Find where the given text appears and provide that cell's center as [X, Y] coordinate. 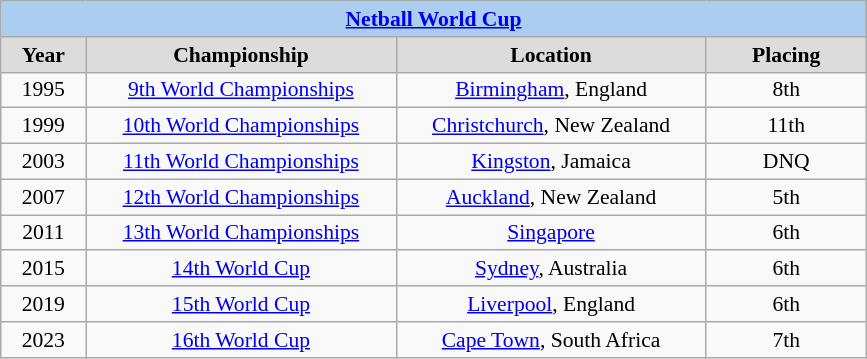
Cape Town, South Africa [551, 340]
15th World Cup [241, 304]
Sydney, Australia [551, 269]
2003 [44, 162]
Birmingham, England [551, 90]
1999 [44, 126]
Location [551, 55]
Liverpool, England [551, 304]
14th World Cup [241, 269]
Championship [241, 55]
12th World Championships [241, 197]
1995 [44, 90]
7th [786, 340]
Placing [786, 55]
9th World Championships [241, 90]
5th [786, 197]
2015 [44, 269]
2023 [44, 340]
Christchurch, New Zealand [551, 126]
10th World Championships [241, 126]
Netball World Cup [434, 19]
2007 [44, 197]
2011 [44, 233]
DNQ [786, 162]
11th [786, 126]
13th World Championships [241, 233]
8th [786, 90]
Kingston, Jamaica [551, 162]
16th World Cup [241, 340]
Singapore [551, 233]
11th World Championships [241, 162]
2019 [44, 304]
Auckland, New Zealand [551, 197]
Year [44, 55]
